Scan for the cell matching the given text and deliver its [X, Y] coordinate at center. 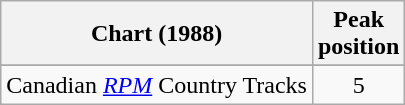
Canadian RPM Country Tracks [157, 85]
5 [358, 85]
Peakposition [358, 34]
Chart (1988) [157, 34]
